Return [x, y] of the center of cell containing provided text 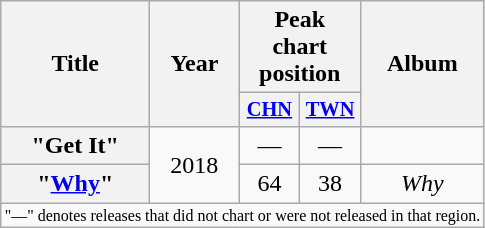
38 [330, 184]
64 [270, 184]
Year [194, 64]
CHN [270, 110]
Peak chart position [300, 47]
TWN [330, 110]
"—" denotes releases that did not chart or were not released in that region. [242, 215]
"Get It" [76, 145]
Why [422, 184]
"Why" [76, 184]
Album [422, 64]
Title [76, 64]
2018 [194, 164]
